Extract the [X, Y] coordinate from the center of the cell holding the provided text.  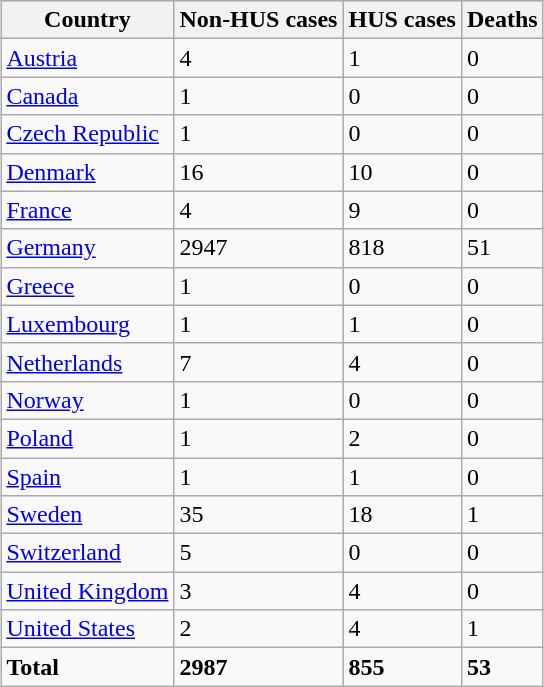
818 [402, 248]
53 [502, 667]
35 [258, 515]
Canada [88, 96]
2987 [258, 667]
United States [88, 629]
Country [88, 20]
Total [88, 667]
855 [402, 667]
Czech Republic [88, 134]
HUS cases [402, 20]
5 [258, 553]
2947 [258, 248]
51 [502, 248]
Poland [88, 438]
Austria [88, 58]
Netherlands [88, 362]
Germany [88, 248]
7 [258, 362]
Spain [88, 477]
18 [402, 515]
16 [258, 172]
3 [258, 591]
Norway [88, 400]
Sweden [88, 515]
Switzerland [88, 553]
Non-HUS cases [258, 20]
Denmark [88, 172]
10 [402, 172]
United Kingdom [88, 591]
France [88, 210]
Greece [88, 286]
9 [402, 210]
Luxembourg [88, 324]
Deaths [502, 20]
